Extract the (X, Y) coordinate from the center of the cell holding the provided text.  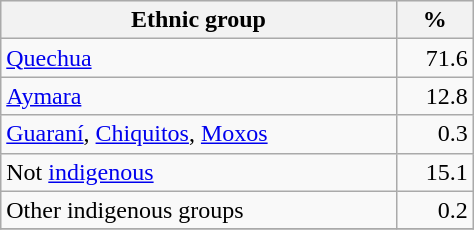
0.2 (434, 210)
% (434, 20)
71.6 (434, 58)
15.1 (434, 172)
Quechua (198, 58)
Aymara (198, 96)
Not indigenous (198, 172)
Guaraní, Chiquitos, Moxos (198, 134)
Ethnic group (198, 20)
Other indigenous groups (198, 210)
12.8 (434, 96)
0.3 (434, 134)
